Output the [x, y] coordinate of the center of the cell containing the given text.  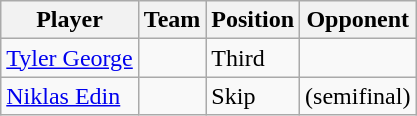
Niklas Edin [70, 96]
Opponent [358, 20]
Team [172, 20]
Player [70, 20]
Tyler George [70, 58]
Skip [253, 96]
Third [253, 58]
(semifinal) [358, 96]
Position [253, 20]
